Output the (X, Y) coordinate of the center of the cell containing the given text.  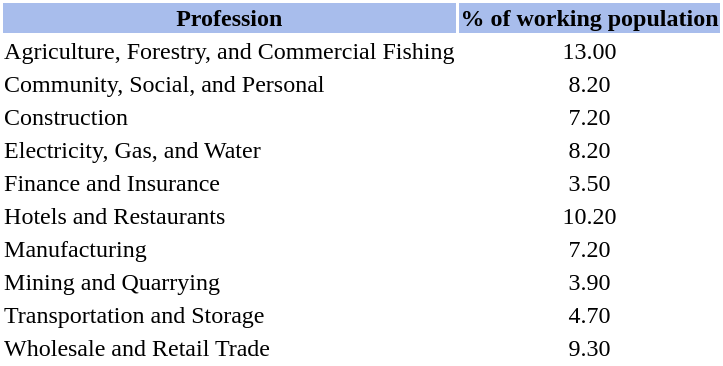
Electricity, Gas, and Water (230, 150)
Agriculture, Forestry, and Commercial Fishing (230, 51)
9.30 (590, 348)
3.50 (590, 183)
4.70 (590, 315)
10.20 (590, 216)
Community, Social, and Personal (230, 84)
13.00 (590, 51)
Construction (230, 117)
3.90 (590, 282)
Manufacturing (230, 249)
Profession (230, 18)
Transportation and Storage (230, 315)
Mining and Quarrying (230, 282)
Finance and Insurance (230, 183)
Wholesale and Retail Trade (230, 348)
% of working population (590, 18)
Hotels and Restaurants (230, 216)
